Determine the (x, y) coordinate at the center of the cell enclosing the given text.  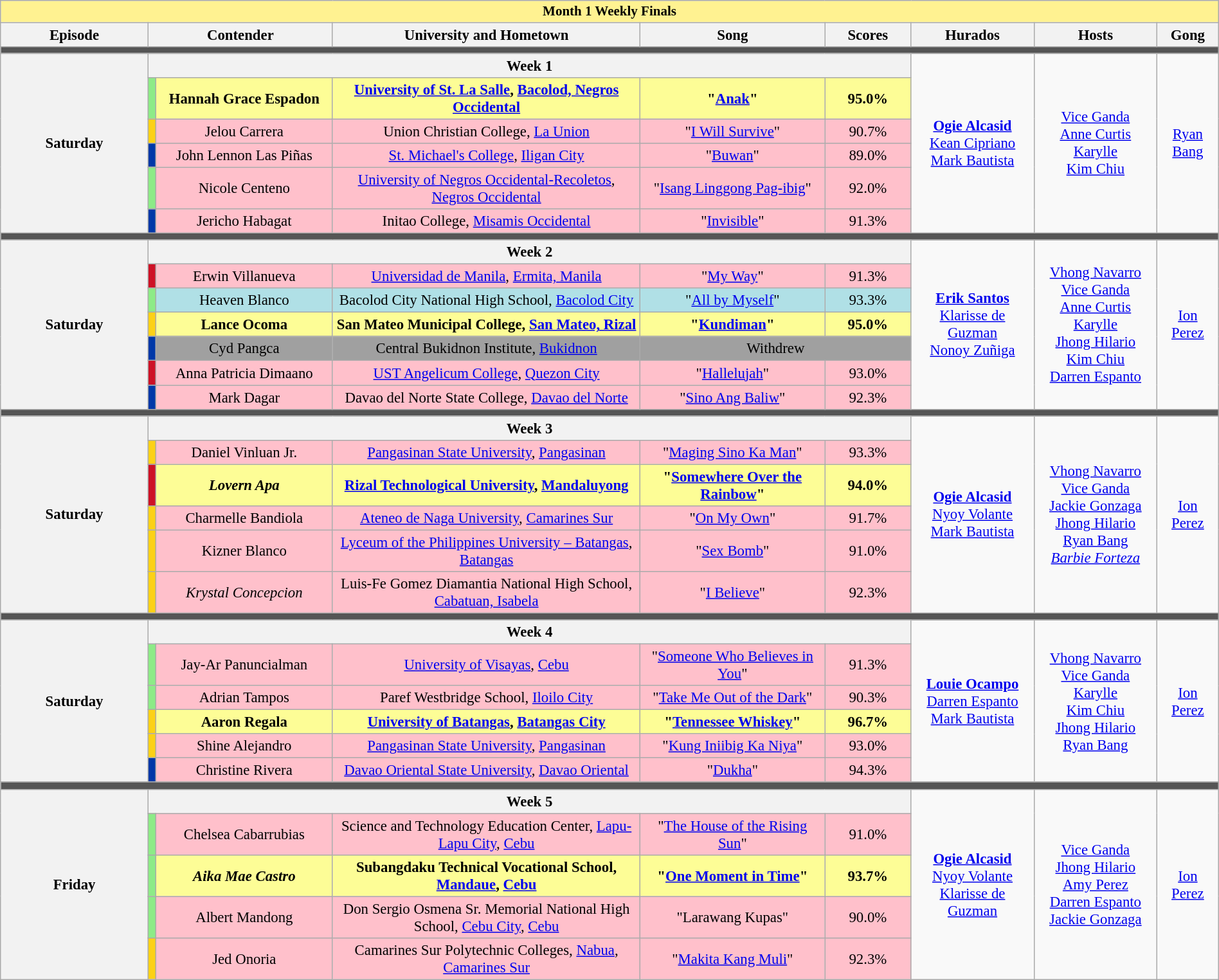
Lovern Apa (244, 485)
Scores (868, 35)
92.0% (868, 188)
Lyceum of the Philippines University – Batangas, Batangas (486, 550)
Chelsea Cabarrubias (244, 835)
Shine Alejandro (244, 746)
94.0% (868, 485)
University of Batangas, Batangas City (486, 722)
94.3% (868, 770)
Davao del Norte State College, Davao del Norte (486, 397)
Initao College, Misamis Occidental (486, 221)
University of Visayas, Cebu (486, 665)
Erik SantosKlarisse de GuzmanNonoy Zuñiga (972, 324)
Aaron Regala (244, 722)
"Dukha" (733, 770)
"Maging Sino Ka Man" (733, 453)
"Invisible" (733, 221)
93.7% (868, 876)
Albert Mandong (244, 917)
Lance Ocoma (244, 325)
89.0% (868, 156)
Ryan Bang (1188, 143)
Ogie AlcasidNyoy VolanteMark Bautista (972, 514)
John Lennon Las Piñas (244, 156)
Friday (75, 884)
Universidad de Manila, Ermita, Manila (486, 277)
Kizner Blanco (244, 550)
San Mateo Municipal College, San Mateo, Rizal (486, 325)
Aika Mae Castro (244, 876)
Rizal Technological University, Mandaluyong (486, 485)
"Sino Ang Baliw" (733, 397)
Camarines Sur Polytechnic Colleges, Nabua, Camarines Sur (486, 959)
Union Christian College, La Union (486, 131)
Jed Onoria (244, 959)
"On My Own" (733, 518)
Week 5 (529, 801)
"Anak" (733, 99)
Mark Dagar (244, 397)
Vice GandaAnne CurtisKarylleKim Chiu (1096, 143)
Vhong NavarroVice GandaJackie GonzagaJhong HilarioRyan BangBarbie Forteza (1096, 514)
Davao Oriental State University, Davao Oriental (486, 770)
Withdrew (775, 349)
"Kundiman" (733, 325)
"Take Me Out of the Dark" (733, 698)
Subangdaku Technical Vocational School, Mandaue, Cebu (486, 876)
Gong (1188, 35)
Song (733, 35)
Nicole Centeno (244, 188)
Ogie AlcasidNyoy VolanteKlarisse de Guzman (972, 884)
Jay-Ar Panuncialman (244, 665)
"The House of the Rising Sun" (733, 835)
St. Michael's College, Iligan City (486, 156)
Erwin Villanueva (244, 277)
"All by Myself" (733, 300)
Vhong NavarroVice GandaAnne CurtisKarylleJhong HilarioKim ChiuDarren Espanto (1096, 324)
Vhong NavarroVice GandaKarylleKim ChiuJhong HilarioRyan Bang (1096, 701)
Adrian Tampos (244, 698)
Jericho Habagat (244, 221)
"One Moment in Time" (733, 876)
Luis-Fe Gomez Diamantia National High School, Cabatuan, Isabela (486, 593)
Paref Westbridge School, Iloilo City (486, 698)
Science and Technology Education Center, Lapu-Lapu City, Cebu (486, 835)
Ogie AlcasidKean CiprianoMark Bautista (972, 143)
"Somewhere Over the Rainbow" (733, 485)
Bacolod City National High School, Bacolod City (486, 300)
"Larawang Kupas" (733, 917)
Week 2 (529, 252)
Hosts (1096, 35)
Cyd Pangca (244, 349)
"Makita Kang Muli" (733, 959)
Anna Patricia Dimaano (244, 373)
Krystal Concepcion (244, 593)
90.3% (868, 698)
Charmelle Bandiola (244, 518)
"Sex Bomb" (733, 550)
90.7% (868, 131)
"My Way" (733, 277)
Vice GandaJhong HilarioAmy PerezDarren EspantoJackie Gonzaga (1096, 884)
University of Negros Occidental-Recoletos, Negros Occidental (486, 188)
91.7% (868, 518)
Jelou Carrera (244, 131)
Contender (240, 35)
Daniel Vinluan Jr. (244, 453)
Episode (75, 35)
Don Sergio Osmena Sr. Memorial National High School, Cebu City, Cebu (486, 917)
Christine Rivera (244, 770)
"I Believe" (733, 593)
"Tennessee Whiskey" (733, 722)
Louie OcampoDarren EspantoMark Bautista (972, 701)
"Buwan" (733, 156)
"I Will Survive" (733, 131)
Ateneo de Naga University, Camarines Sur (486, 518)
Month 1 Weekly Finals (609, 12)
"Kung Iniibig Ka Niya" (733, 746)
Week 3 (529, 428)
Hurados (972, 35)
Week 1 (529, 66)
University and Hometown (486, 35)
Week 4 (529, 632)
Central Bukidnon Institute, Bukidnon (486, 349)
Heaven Blanco (244, 300)
90.0% (868, 917)
"Isang Linggong Pag-ibig" (733, 188)
"Someone Who Believes in You" (733, 665)
UST Angelicum College, Quezon City (486, 373)
Hannah Grace Espadon (244, 99)
"Hallelujah" (733, 373)
96.7% (868, 722)
University of St. La Salle, Bacolod, Negros Occidental (486, 99)
